From the cell containing the given text, extract its center point as (x, y) coordinate. 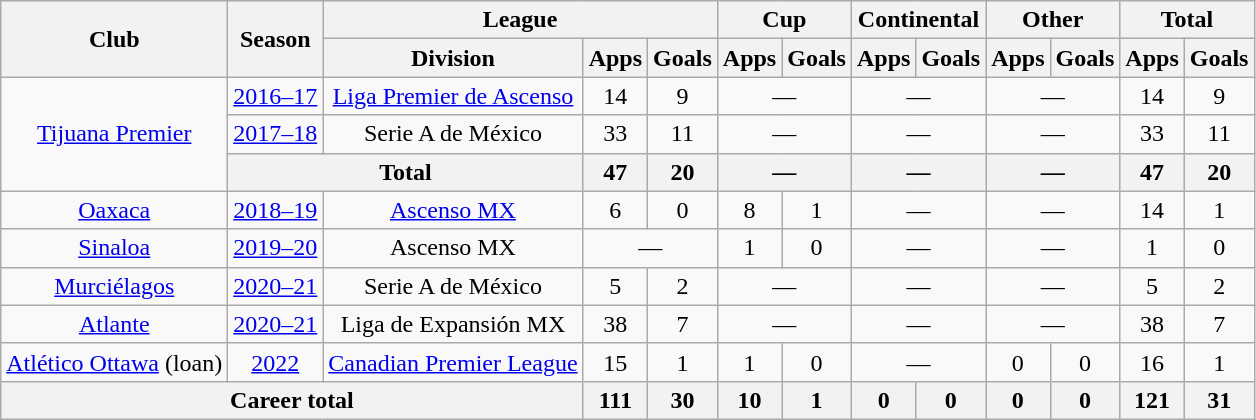
Atlante (114, 324)
Club (114, 39)
10 (749, 400)
2019–20 (276, 248)
16 (1152, 362)
Continental (918, 20)
Liga Premier de Ascenso (453, 96)
30 (683, 400)
Other (1053, 20)
121 (1152, 400)
15 (615, 362)
Canadian Premier League (453, 362)
8 (749, 210)
Division (453, 58)
Season (276, 39)
31 (1219, 400)
111 (615, 400)
Tijuana Premier (114, 134)
2016–17 (276, 96)
Liga de Expansión MX (453, 324)
2022 (276, 362)
Murciélagos (114, 286)
Atlético Ottawa (loan) (114, 362)
Oaxaca (114, 210)
Career total (292, 400)
2018–19 (276, 210)
Sinaloa (114, 248)
2017–18 (276, 134)
6 (615, 210)
Cup (784, 20)
League (520, 20)
